Find where the given text appears and provide that cell's center as [x, y] coordinate. 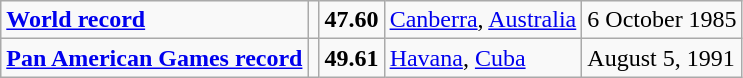
Pan American Games record [154, 58]
6 October 1985 [662, 20]
49.61 [352, 58]
Havana, Cuba [483, 58]
World record [154, 20]
August 5, 1991 [662, 58]
47.60 [352, 20]
Canberra, Australia [483, 20]
